Search for the cell housing the specified text and yield its [x, y] center coordinate. 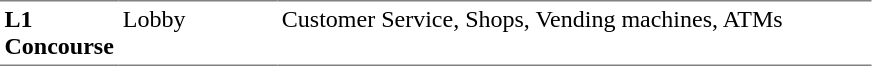
Lobby [198, 33]
Customer Service, Shops, Vending machines, ATMs [574, 33]
L1Concourse [59, 33]
